From the cell containing the given text, extract its center point as (X, Y) coordinate. 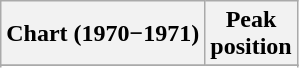
Peakposition (251, 34)
Chart (1970−1971) (103, 34)
